Return [x, y] of the center of cell containing provided text 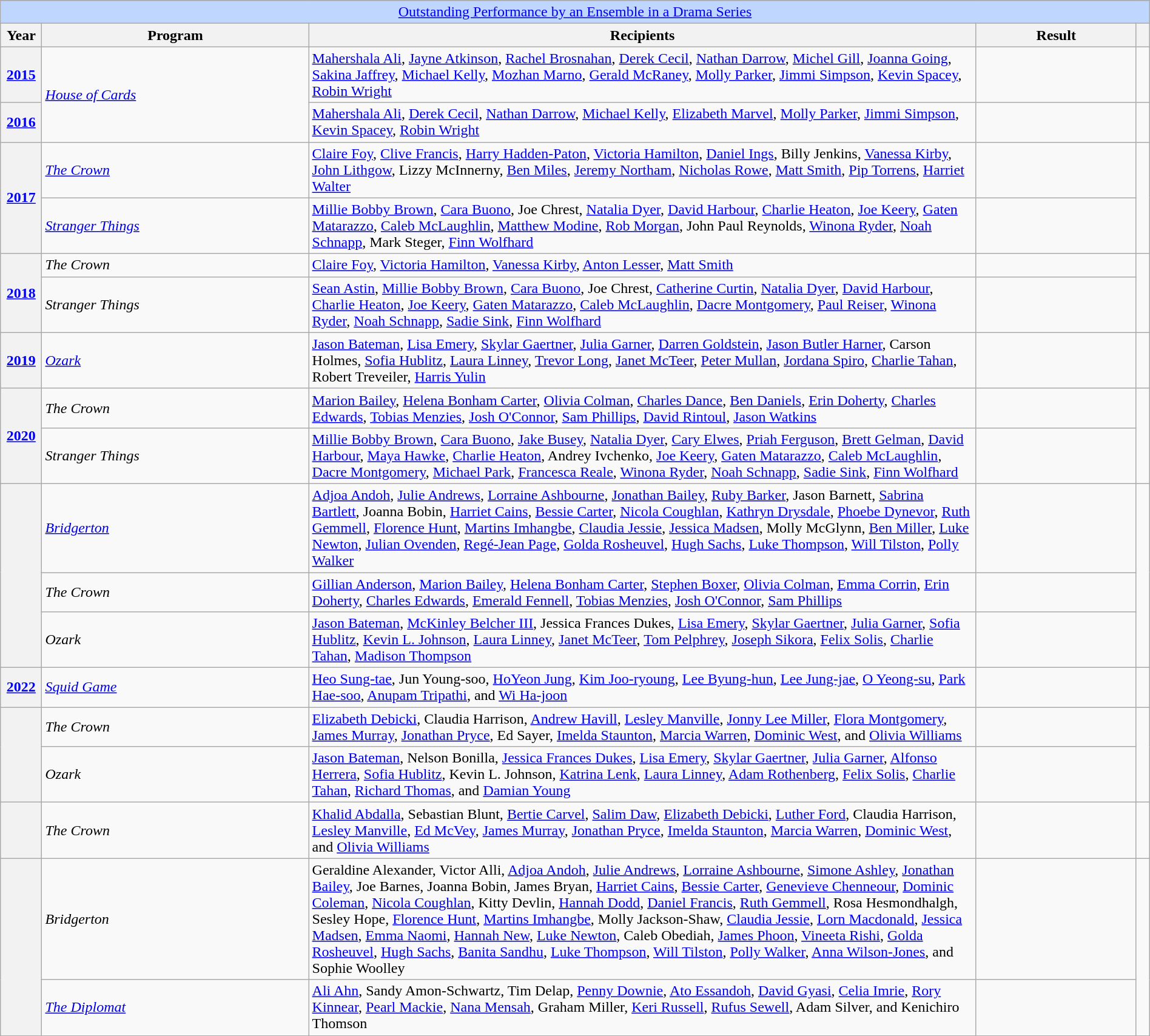
Program [175, 35]
Mahershala Ali, Derek Cecil, Nathan Darrow, Michael Kelly, Elizabeth Marvel, Molly Parker, Jimmi Simpson, Kevin Spacey, Robin Wright [642, 123]
2020 [21, 436]
Result [1056, 35]
2022 [21, 688]
Outstanding Performance by an Ensemble in a Drama Series [575, 12]
2015 [21, 75]
2019 [21, 360]
2018 [21, 293]
Heo Sung-tae, Jun Young-soo, HoYeon Jung, Kim Joo-ryoung, Lee Byung-hun, Lee Jung-jae, O Yeong-su, Park Hae-soo, Anupam Tripathi, and Wi Ha-joon [642, 688]
2017 [21, 198]
Year [21, 35]
2016 [21, 123]
The Diplomat [175, 1007]
Recipients [642, 35]
Claire Foy, Victoria Hamilton, Vanessa Kirby, Anton Lesser, Matt Smith [642, 265]
House of Cards [175, 95]
Squid Game [175, 688]
